From the cell containing the given text, extract its center point as [x, y] coordinate. 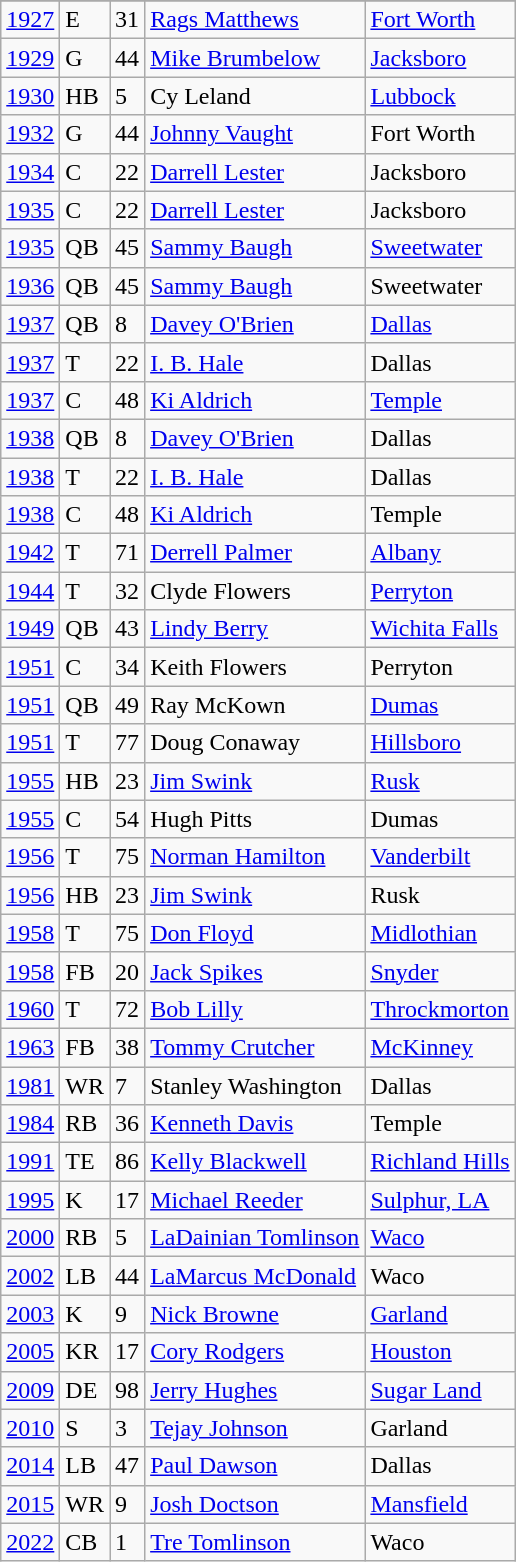
2005 [30, 1352]
54 [128, 819]
Bob Lilly [255, 1009]
Hillsboro [440, 743]
Richland Hills [440, 1162]
Vanderbilt [440, 857]
1934 [30, 172]
1932 [30, 134]
20 [128, 971]
1949 [30, 629]
Doug Conaway [255, 743]
47 [128, 1466]
McKinney [440, 1047]
Jerry Hughes [255, 1390]
2002 [30, 1276]
Rags Matthews [255, 20]
Paul Dawson [255, 1466]
Sulphur, LA [440, 1200]
LaDainian Tomlinson [255, 1238]
1 [128, 1542]
1927 [30, 20]
43 [128, 629]
Nick Browne [255, 1314]
98 [128, 1390]
36 [128, 1124]
Midlothian [440, 933]
Lindy Berry [255, 629]
Jack Spikes [255, 971]
Houston [440, 1352]
Sugar Land [440, 1390]
1995 [30, 1200]
1944 [30, 591]
34 [128, 667]
Don Floyd [255, 933]
86 [128, 1162]
Tre Tomlinson [255, 1542]
77 [128, 743]
DE [85, 1390]
Derrell Palmer [255, 553]
38 [128, 1047]
Hugh Pitts [255, 819]
71 [128, 553]
1936 [30, 286]
1991 [30, 1162]
1929 [30, 58]
Lubbock [440, 96]
LaMarcus McDonald [255, 1276]
Stanley Washington [255, 1085]
1942 [30, 553]
2015 [30, 1504]
32 [128, 591]
Albany [440, 553]
2010 [30, 1428]
Keith Flowers [255, 667]
Johnny Vaught [255, 134]
Wichita Falls [440, 629]
2003 [30, 1314]
S [85, 1428]
Ray McKown [255, 705]
Tommy Crutcher [255, 1047]
Michael Reeder [255, 1200]
3 [128, 1428]
CB [85, 1542]
1981 [30, 1085]
7 [128, 1085]
Norman Hamilton [255, 857]
Josh Doctson [255, 1504]
72 [128, 1009]
KR [85, 1352]
2009 [30, 1390]
Mike Brumbelow [255, 58]
2022 [30, 1542]
2014 [30, 1466]
Cory Rodgers [255, 1352]
Tejay Johnson [255, 1428]
2000 [30, 1238]
1960 [30, 1009]
1984 [30, 1124]
Clyde Flowers [255, 591]
31 [128, 20]
Throckmorton [440, 1009]
1963 [30, 1047]
Mansfield [440, 1504]
Kelly Blackwell [255, 1162]
Snyder [440, 971]
Kenneth Davis [255, 1124]
Cy Leland [255, 96]
E [85, 20]
1930 [30, 96]
49 [128, 705]
TE [85, 1162]
